For the text-containing cell, return its midpoint in [x, y] coordinate format. 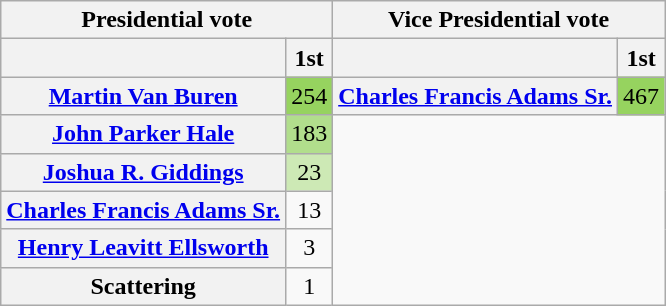
467 [642, 96]
John Parker Hale [144, 134]
13 [310, 210]
Joshua R. Giddings [144, 172]
3 [310, 248]
Vice Presidential vote [499, 20]
183 [310, 134]
23 [310, 172]
1 [310, 286]
Henry Leavitt Ellsworth [144, 248]
Martin Van Buren [144, 96]
Scattering [144, 286]
Presidential vote [167, 20]
254 [310, 96]
